Provide the [x, y] coordinate of the cell's center where the given text is located.  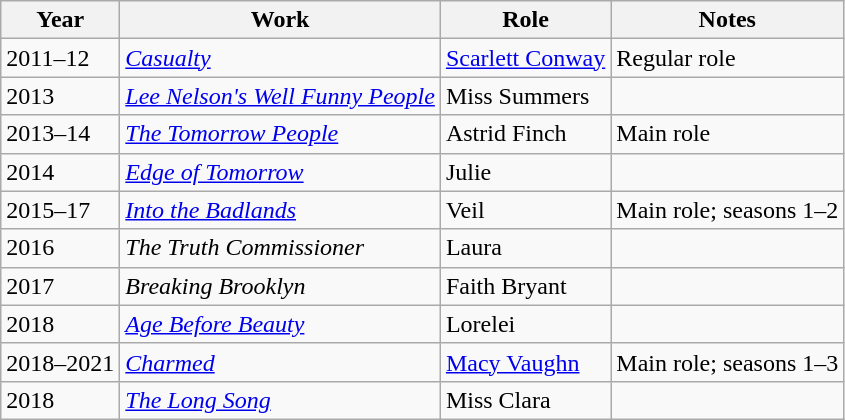
Role [525, 20]
Laura [525, 248]
Breaking Brooklyn [280, 286]
2017 [60, 286]
Astrid Finch [525, 134]
Faith Bryant [525, 286]
Miss Summers [525, 96]
The Tomorrow People [280, 134]
Macy Vaughn [525, 362]
2014 [60, 172]
Julie [525, 172]
Charmed [280, 362]
Main role; seasons 1–3 [728, 362]
2013 [60, 96]
Scarlett Conway [525, 58]
Casualty [280, 58]
Notes [728, 20]
2018–2021 [60, 362]
2011–12 [60, 58]
Lee Nelson's Well Funny People [280, 96]
Main role [728, 134]
The Truth Commissioner [280, 248]
The Long Song [280, 400]
Main role; seasons 1–2 [728, 210]
Edge of Tomorrow [280, 172]
Work [280, 20]
2015–17 [60, 210]
Veil [525, 210]
2013–14 [60, 134]
Age Before Beauty [280, 324]
2016 [60, 248]
Year [60, 20]
Miss Clara [525, 400]
Regular role [728, 58]
Into the Badlands [280, 210]
Lorelei [525, 324]
